Output the [X, Y] coordinate of the center of the cell containing the given text.  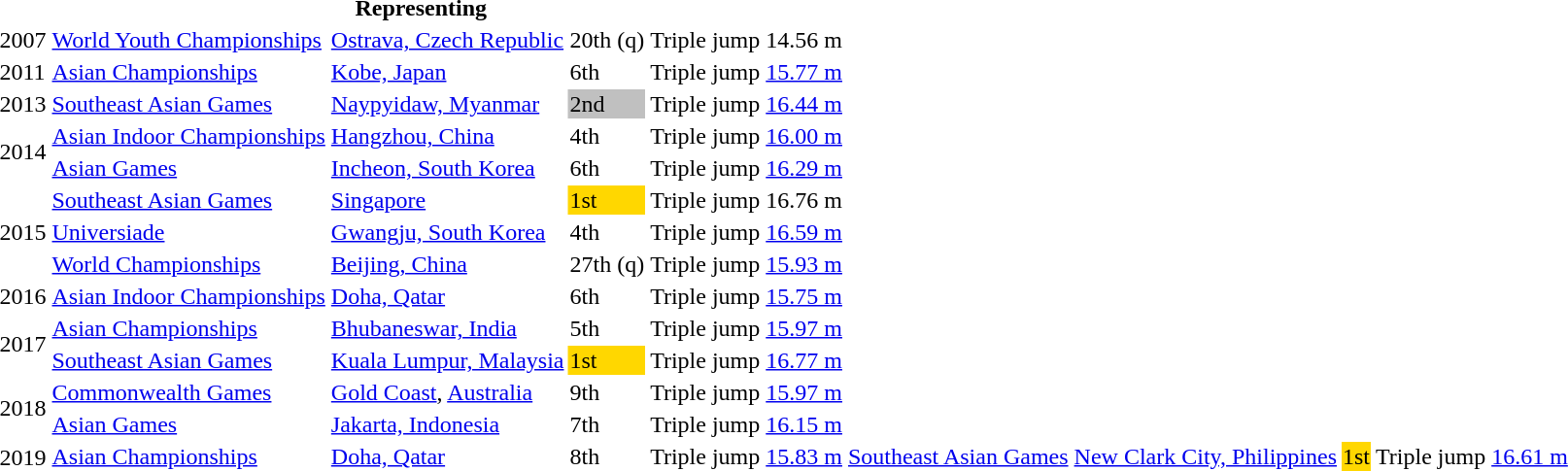
9th [607, 392]
16.44 m [804, 104]
Kobe, Japan [447, 72]
27th (q) [607, 264]
Hangzhou, China [447, 136]
Kuala Lumpur, Malaysia [447, 360]
Commonwealth Games [188, 392]
Incheon, South Korea [447, 168]
16.29 m [804, 168]
16.15 m [804, 424]
15.83 m [804, 456]
5th [607, 328]
Singapore [447, 200]
15.77 m [804, 72]
15.75 m [804, 296]
16.00 m [804, 136]
Gwangju, South Korea [447, 232]
Universiade [188, 232]
8th [607, 456]
2nd [607, 104]
Jakarta, Indonesia [447, 424]
15.93 m [804, 264]
World Youth Championships [188, 40]
Ostrava, Czech Republic [447, 40]
Bhubaneswar, India [447, 328]
20th (q) [607, 40]
7th [607, 424]
14.56 m [804, 40]
16.76 m [804, 200]
World Championships [188, 264]
16.77 m [804, 360]
Beijing, China [447, 264]
16.59 m [804, 232]
Naypyidaw, Myanmar [447, 104]
Gold Coast, Australia [447, 392]
New Clark City, Philippines [1205, 456]
